Locate the cell with the specified text and output its [x, y] center coordinate. 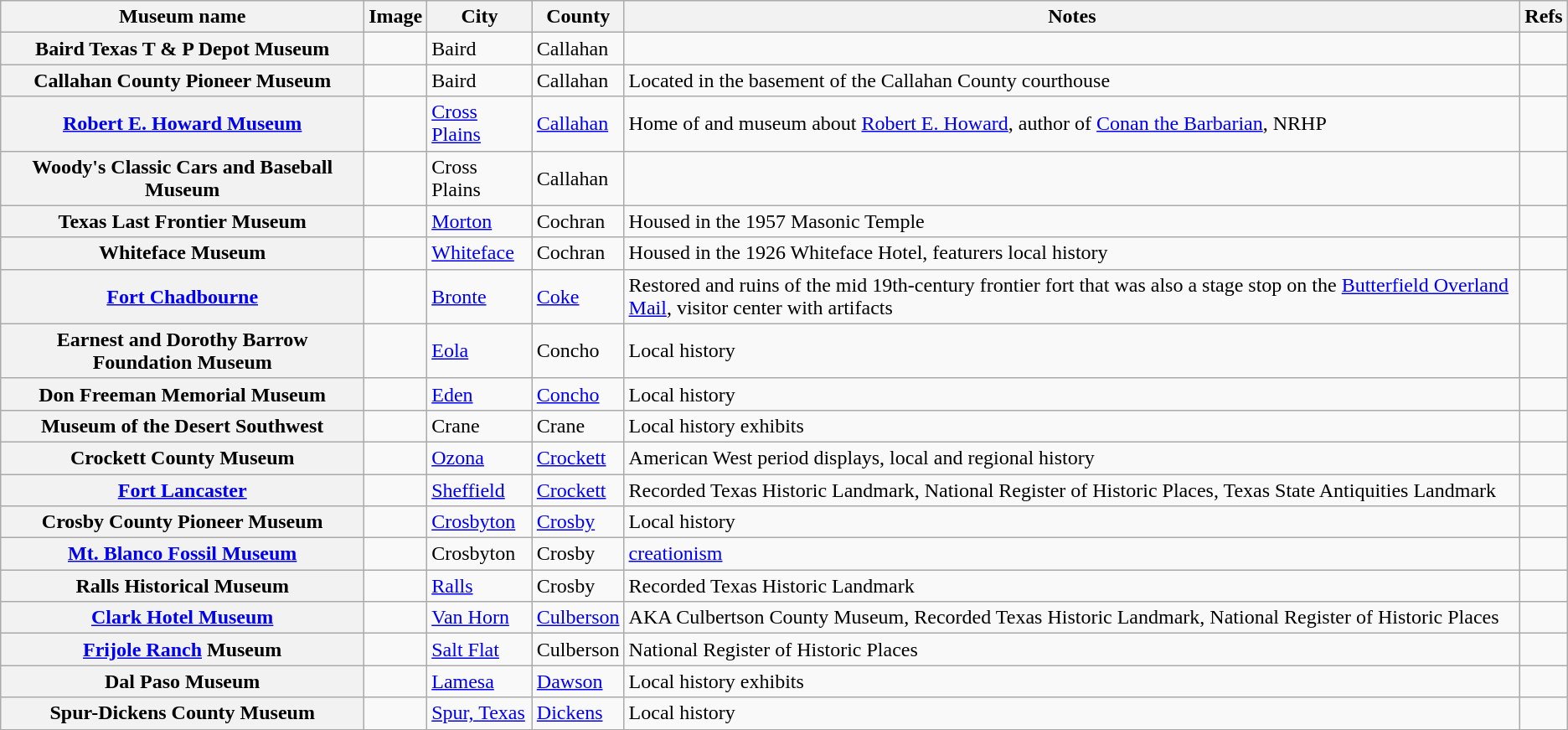
Spur-Dickens County Museum [183, 713]
Restored and ruins of the mid 19th-century frontier fort that was also a stage stop on the Butterfield Overland Mail, visitor center with artifacts [1072, 297]
Ozona [480, 458]
Mt. Blanco Fossil Museum [183, 554]
Refs [1544, 17]
County [578, 17]
Morton [480, 221]
Robert E. Howard Museum [183, 124]
American West period displays, local and regional history [1072, 458]
Housed in the 1926 Whiteface Hotel, featurers local history [1072, 253]
Eden [480, 394]
Coke [578, 297]
Located in the basement of the Callahan County courthouse [1072, 80]
National Register of Historic Places [1072, 650]
Frijole Ranch Museum [183, 650]
Salt Flat [480, 650]
creationism [1072, 554]
Sheffield [480, 490]
Dawson [578, 681]
Housed in the 1957 Masonic Temple [1072, 221]
Bronte [480, 297]
Lamesa [480, 681]
Van Horn [480, 618]
Dal Paso Museum [183, 681]
Earnest and Dorothy Barrow Foundation Museum [183, 350]
AKA Culbertson County Museum, Recorded Texas Historic Landmark, National Register of Historic Places [1072, 618]
Ralls [480, 586]
Crockett County Museum [183, 458]
Clark Hotel Museum [183, 618]
Whiteface [480, 253]
Dickens [578, 713]
Woody's Classic Cars and Baseball Museum [183, 178]
Baird Texas T & P Depot Museum [183, 49]
Recorded Texas Historic Landmark [1072, 586]
Recorded Texas Historic Landmark, National Register of Historic Places, Texas State Antiquities Landmark [1072, 490]
Museum of the Desert Southwest [183, 426]
Whiteface Museum [183, 253]
Don Freeman Memorial Museum [183, 394]
Texas Last Frontier Museum [183, 221]
Image [395, 17]
Eola [480, 350]
Callahan County Pioneer Museum [183, 80]
Fort Chadbourne [183, 297]
Spur, Texas [480, 713]
Museum name [183, 17]
Crosby County Pioneer Museum [183, 522]
Home of and museum about Robert E. Howard, author of Conan the Barbarian, NRHP [1072, 124]
Ralls Historical Museum [183, 586]
Fort Lancaster [183, 490]
City [480, 17]
Notes [1072, 17]
